From the cell containing the given text, extract its center point as [x, y] coordinate. 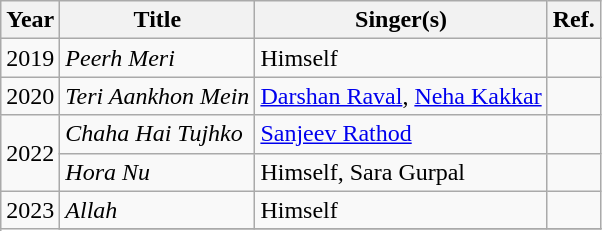
Hora Nu [158, 172]
Darshan Raval, Neha Kakkar [401, 96]
2022 [30, 153]
Himself, Sara Gurpal [401, 172]
Allah [158, 210]
Sanjeev Rathod [401, 134]
Ref. [574, 20]
Chaha Hai Tujhko [158, 134]
Singer(s) [401, 20]
Peerh Meri [158, 58]
2020 [30, 96]
2023 [30, 210]
Title [158, 20]
2019 [30, 58]
Year [30, 20]
Teri Aankhon Mein [158, 96]
